Return the (X, Y) coordinate for the center point of the cell that contains the specified text.  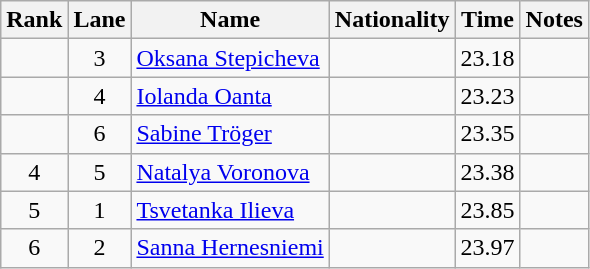
Sanna Hernesniemi (230, 248)
23.18 (488, 58)
2 (100, 248)
Time (488, 20)
23.97 (488, 248)
Rank (34, 20)
3 (100, 58)
Notes (554, 20)
Natalya Voronova (230, 172)
23.35 (488, 134)
Nationality (392, 20)
Iolanda Oanta (230, 96)
Tsvetanka Ilieva (230, 210)
1 (100, 210)
Lane (100, 20)
23.38 (488, 172)
23.85 (488, 210)
Sabine Tröger (230, 134)
23.23 (488, 96)
Oksana Stepicheva (230, 58)
Name (230, 20)
